Return the [x, y] coordinate for the center point of the cell that contains the specified text.  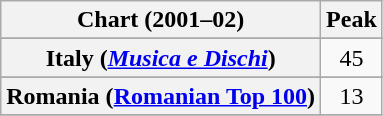
Peak [352, 20]
13 [352, 96]
Chart (2001–02) [161, 20]
Romania (Romanian Top 100) [161, 96]
Italy (Musica e Dischi) [161, 58]
45 [352, 58]
